Identify which cell holds the provided text, then report its [x, y] central coordinate. 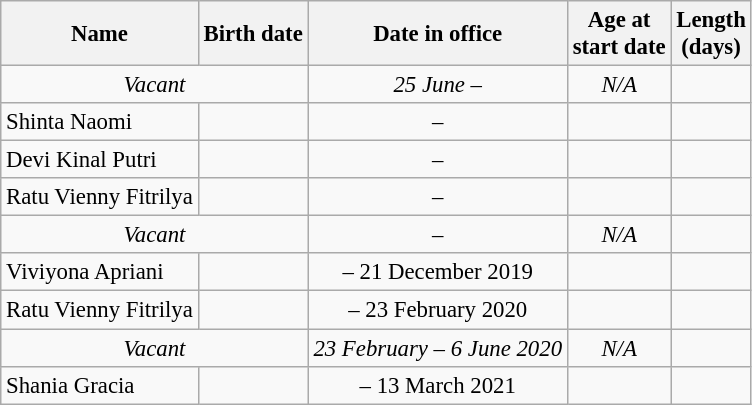
Shinta Naomi [100, 122]
Name [100, 34]
25 June – [438, 85]
Shania Gracia [100, 385]
Birth date [253, 34]
– 21 December 2019 [438, 273]
23 February – 6 June 2020 [438, 348]
Age atstart date [619, 34]
– 23 February 2020 [438, 310]
Devi Kinal Putri [100, 160]
Date in office [438, 34]
Length(days) [711, 34]
Viviyona Apriani [100, 273]
– 13 March 2021 [438, 385]
